Return [x, y] of the center of cell containing provided text 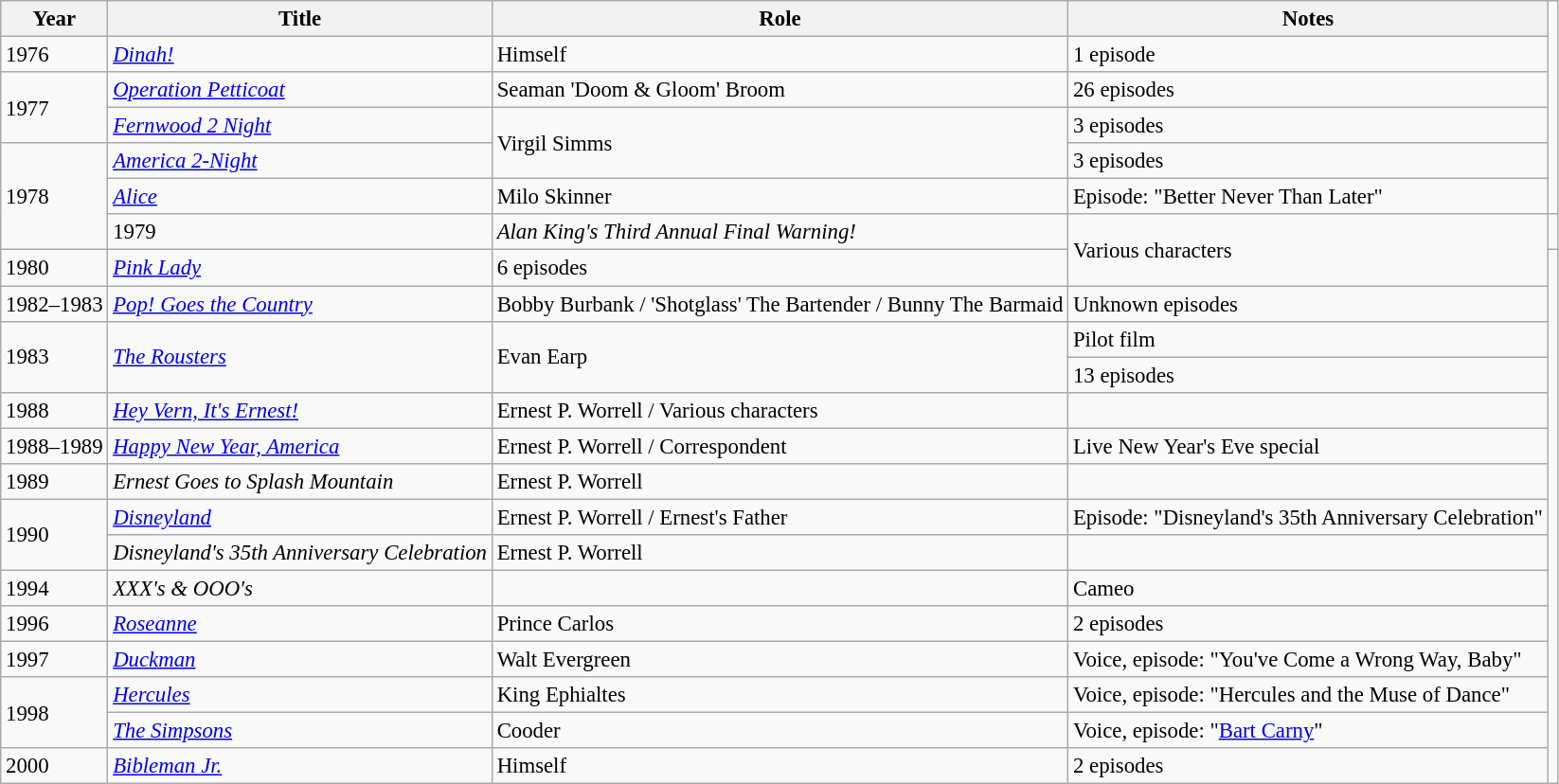
Fernwood 2 Night [299, 126]
Pilot film [1309, 339]
Role [779, 19]
Walt Evergreen [779, 660]
1988 [55, 410]
Voice, episode: "Bart Carny" [1309, 731]
Hey Vern, It's Ernest! [299, 410]
2000 [55, 766]
Episode: "Disneyland's 35th Anniversary Celebration" [1309, 517]
1977 [55, 108]
Bobby Burbank / 'Shotglass' The Bartender / Bunny The Barmaid [779, 304]
1996 [55, 624]
Pink Lady [299, 268]
26 episodes [1309, 90]
The Rousters [299, 356]
Notes [1309, 19]
Seaman 'Doom & Gloom' Broom [779, 90]
1998 [55, 712]
Voice, episode: "You've Come a Wrong Way, Baby" [1309, 660]
XXX's & OOO's [299, 588]
Pop! Goes the Country [299, 304]
Alice [299, 197]
Bibleman Jr. [299, 766]
Ernest Goes to Splash Mountain [299, 482]
1990 [55, 534]
Title [299, 19]
1980 [55, 268]
1988–1989 [55, 446]
Live New Year's Eve special [1309, 446]
1994 [55, 588]
Ernest P. Worrell / Ernest's Father [779, 517]
Unknown episodes [1309, 304]
1983 [55, 356]
Dinah! [299, 55]
1978 [55, 197]
America 2-Night [299, 161]
Disneyland's 35th Anniversary Celebration [299, 553]
Ernest P. Worrell / Correspondent [779, 446]
Happy New Year, America [299, 446]
Cooder [779, 731]
Prince Carlos [779, 624]
Hercules [299, 695]
1979 [299, 232]
Ernest P. Worrell / Various characters [779, 410]
6 episodes [779, 268]
The Simpsons [299, 731]
1 episode [1309, 55]
Alan King's Third Annual Final Warning! [779, 232]
Voice, episode: "Hercules and the Muse of Dance" [1309, 695]
Roseanne [299, 624]
Various characters [1309, 250]
Evan Earp [779, 356]
Milo Skinner [779, 197]
Operation Petticoat [299, 90]
1989 [55, 482]
Disneyland [299, 517]
Episode: "Better Never Than Later" [1309, 197]
1982–1983 [55, 304]
King Ephialtes [779, 695]
Year [55, 19]
Virgil Simms [779, 144]
1976 [55, 55]
Cameo [1309, 588]
13 episodes [1309, 375]
Duckman [299, 660]
1997 [55, 660]
